From the cell containing the given text, extract its center point as (x, y) coordinate. 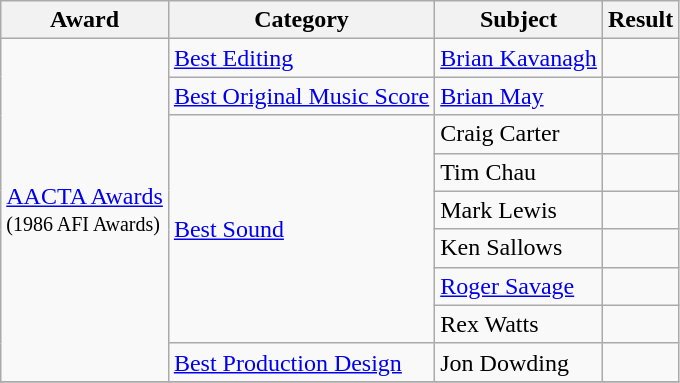
Best Editing (301, 58)
Category (301, 20)
Best Production Design (301, 362)
Roger Savage (519, 286)
Brian Kavanagh (519, 58)
Rex Watts (519, 324)
Result (640, 20)
Craig Carter (519, 134)
Mark Lewis (519, 210)
Award (85, 20)
Brian May (519, 96)
Best Original Music Score (301, 96)
Best Sound (301, 229)
AACTA Awards (1986 AFI Awards) (85, 210)
Tim Chau (519, 172)
Jon Dowding (519, 362)
Subject (519, 20)
Ken Sallows (519, 248)
